Detect which cell encompasses the target text, then output its [x, y] center coordinate. 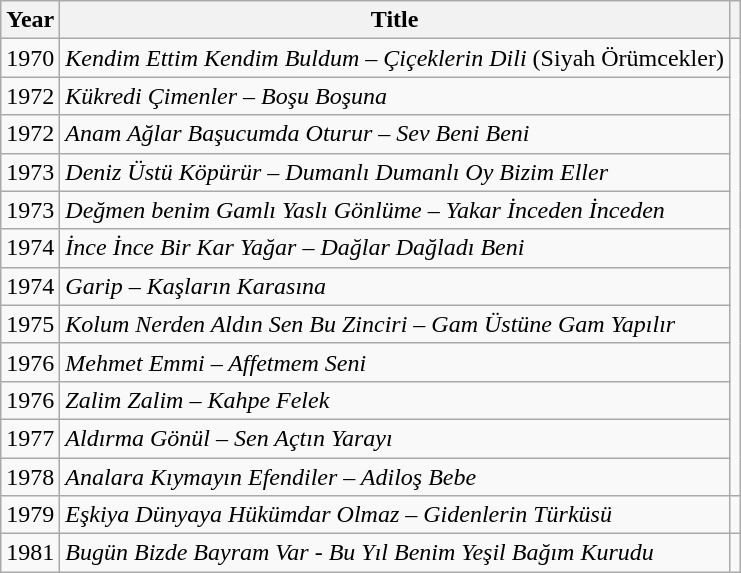
Mehmet Emmi – Affetmem Seni [395, 362]
Title [395, 20]
Eşkiya Dünyaya Hükümdar Olmaz – Gidenlerin Türküsü [395, 515]
Kolum Nerden Aldın Sen Bu Zinciri – Gam Üstüne Gam Yapılır [395, 324]
1981 [30, 553]
Analara Kıymayın Efendiler – Adiloş Bebe [395, 477]
Zalim Zalim – Kahpe Felek [395, 400]
Deniz Üstü Köpürür – Dumanlı Dumanlı Oy Bizim Eller [395, 172]
1978 [30, 477]
Kendim Ettim Kendim Buldum – Çiçeklerin Dili (Siyah Örümcekler) [395, 58]
1975 [30, 324]
Değmen benim Gamlı Yaslı Gönlüme – Yakar İnceden İnceden [395, 210]
Year [30, 20]
1977 [30, 438]
1970 [30, 58]
İnce İnce Bir Kar Yağar – Dağlar Dağladı Beni [395, 248]
Bugün Bizde Bayram Var - Bu Yıl Benim Yeşil Bağım Kurudu [395, 553]
1979 [30, 515]
Kükredi Çimenler – Boşu Boşuna [395, 96]
Aldırma Gönül – Sen Açtın Yarayı [395, 438]
Garip – Kaşların Karasına [395, 286]
Anam Ağlar Başucumda Oturur – Sev Beni Beni [395, 134]
